Capture the cell that displays the provided text and extract its (x, y) central coordinate. 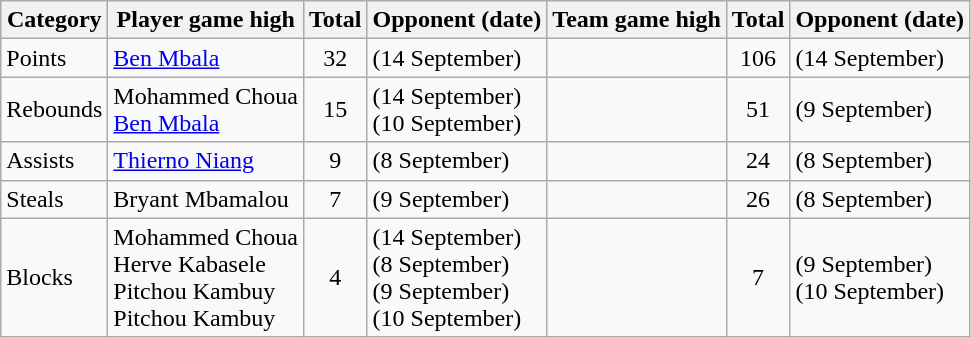
9 (336, 161)
Player game high (206, 20)
Blocks (54, 278)
15 (336, 110)
106 (758, 58)
Category (54, 20)
51 (758, 110)
Points (54, 58)
32 (336, 58)
Rebounds (54, 110)
(9 September) (10 September) (880, 278)
Mohammed Choua Herve Kabasele Pitchou Kambuy Pitchou Kambuy (206, 278)
(14 September) (8 September) (9 September) (10 September) (457, 278)
24 (758, 161)
26 (758, 199)
Team game high (637, 20)
Thierno Niang (206, 161)
Ben Mbala (206, 58)
Mohammed Choua Ben Mbala (206, 110)
Bryant Mbamalou (206, 199)
Steals (54, 199)
(14 September) (10 September) (457, 110)
Assists (54, 161)
4 (336, 278)
